Detect which cell encompasses the target text, then output its (X, Y) center coordinate. 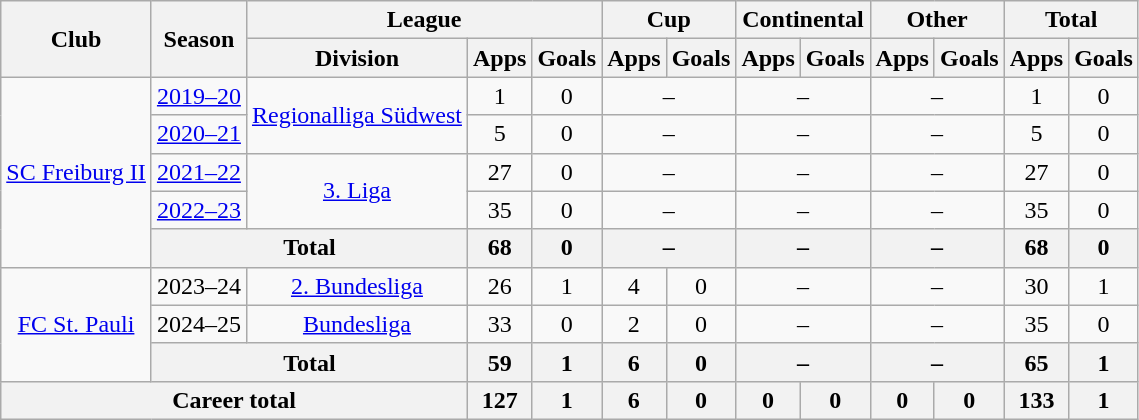
2024–25 (198, 324)
4 (634, 286)
Continental (803, 20)
League (424, 20)
2023–24 (198, 286)
2019–20 (198, 96)
65 (1036, 362)
2021–22 (198, 172)
Club (76, 39)
Regionalliga Südwest (356, 115)
Cup (669, 20)
Bundesliga (356, 324)
Career total (234, 400)
2 (634, 324)
FC St. Pauli (76, 324)
127 (499, 400)
Division (356, 58)
2. Bundesliga (356, 286)
26 (499, 286)
2022–23 (198, 210)
Other (937, 20)
2020–21 (198, 134)
Season (198, 39)
30 (1036, 286)
133 (1036, 400)
59 (499, 362)
33 (499, 324)
3. Liga (356, 191)
SC Freiburg II (76, 172)
